Search for the cell housing the specified text and yield its [X, Y] center coordinate. 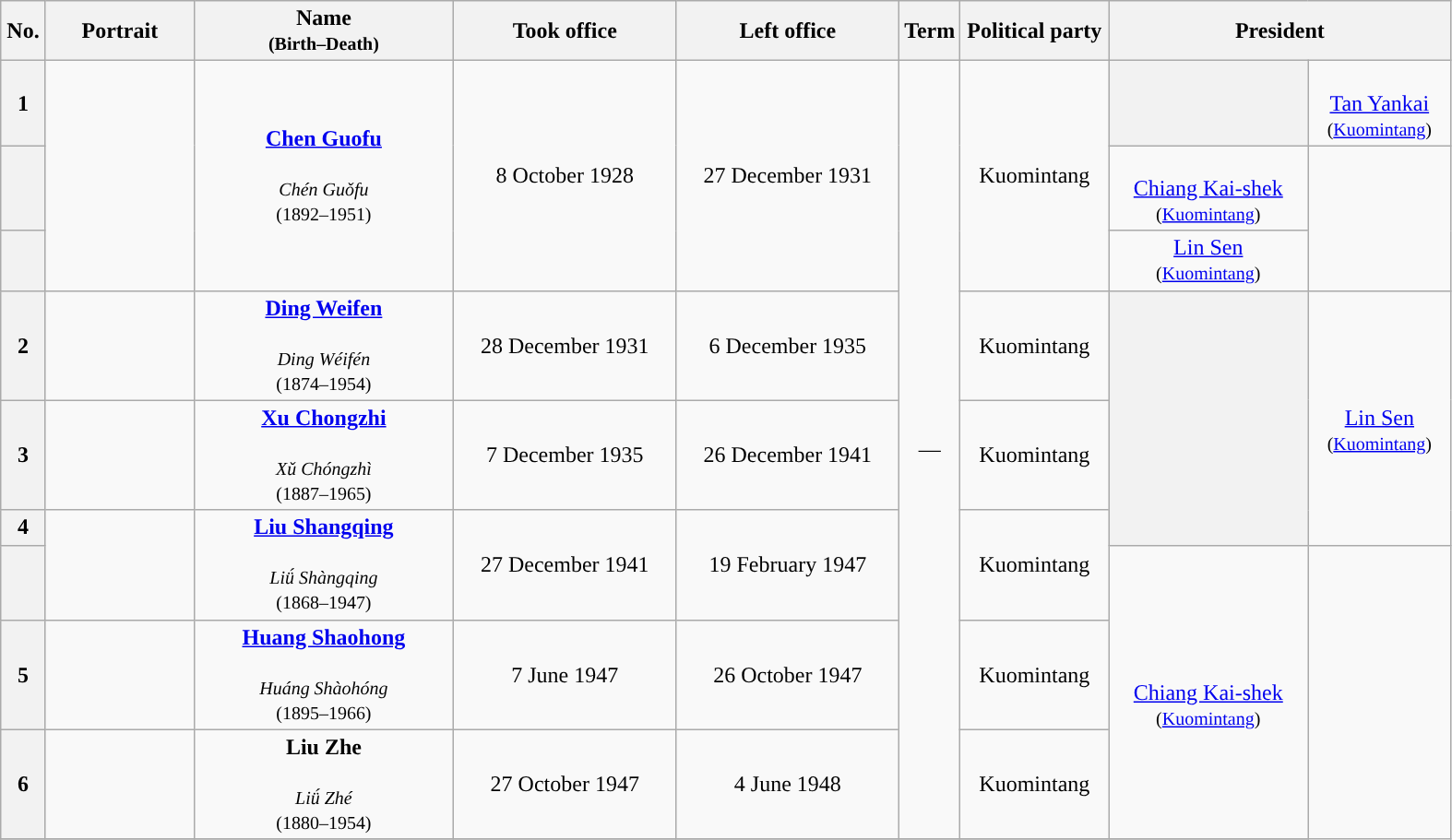
3 [24, 455]
No. [24, 31]
Liu ZheLiǘ Zhé(1880–1954) [323, 784]
Took office [565, 31]
Left office [788, 31]
27 December 1941 [565, 564]
President [1280, 31]
Huang ShaohongHuáng Shàohóng(1895–1966) [323, 675]
Term [930, 31]
Tan Yankai(Kuomintang) [1380, 103]
26 October 1947 [788, 675]
28 December 1931 [565, 345]
27 December 1931 [788, 175]
Chen GuofuChén Guǒfu(1892–1951) [323, 175]
Liu ShangqingLiǘ Shàngqing(1868–1947) [323, 564]
Ding WeifenDing Wéifén(1874–1954) [323, 345]
7 December 1935 [565, 455]
Portrait [120, 31]
19 February 1947 [788, 564]
7 June 1947 [565, 675]
5 [24, 675]
— [930, 450]
2 [24, 345]
1 [24, 103]
6 December 1935 [788, 345]
27 October 1947 [565, 784]
Political party [1035, 31]
Name(Birth–Death) [323, 31]
4 June 1948 [788, 784]
4 [24, 527]
8 October 1928 [565, 175]
Xu ChongzhiXǔ Chóngzhì(1887–1965) [323, 455]
26 December 1941 [788, 455]
6 [24, 784]
